Return the [x, y] coordinate for the center point of the cell that contains the specified text.  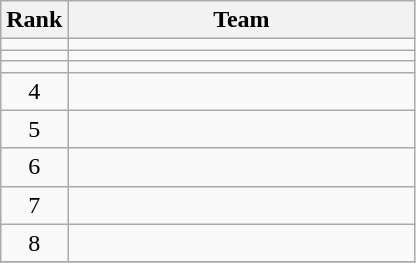
6 [34, 167]
Rank [34, 20]
7 [34, 205]
4 [34, 91]
Team [242, 20]
8 [34, 243]
5 [34, 129]
